Find where the given text appears and provide that cell's center as (x, y) coordinate. 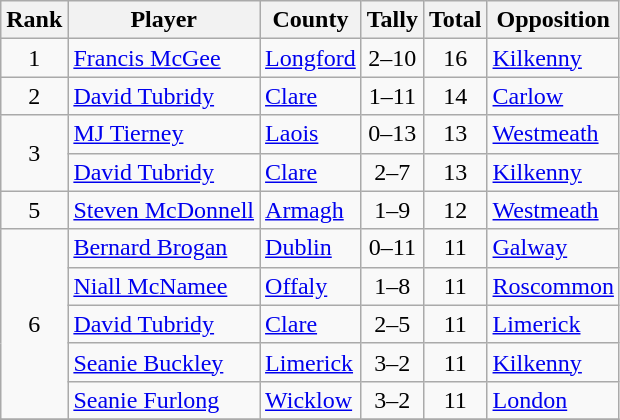
Total (455, 20)
16 (455, 58)
12 (455, 210)
1–11 (392, 96)
2 (34, 96)
1–9 (392, 210)
Rank (34, 20)
Francis McGee (164, 58)
2–5 (392, 324)
Offaly (311, 286)
Bernard Brogan (164, 248)
Seanie Furlong (164, 400)
2–10 (392, 58)
3 (34, 153)
County (311, 20)
MJ Tierney (164, 134)
Carlow (553, 96)
Opposition (553, 20)
Niall McNamee (164, 286)
0–13 (392, 134)
Galway (553, 248)
5 (34, 210)
1–8 (392, 286)
Dublin (311, 248)
Longford (311, 58)
14 (455, 96)
Tally (392, 20)
1 (34, 58)
6 (34, 324)
Player (164, 20)
0–11 (392, 248)
London (553, 400)
Steven McDonnell (164, 210)
Wicklow (311, 400)
2–7 (392, 172)
Armagh (311, 210)
Laois (311, 134)
Roscommon (553, 286)
Seanie Buckley (164, 362)
